Identify which cell holds the provided text, then report its [x, y] central coordinate. 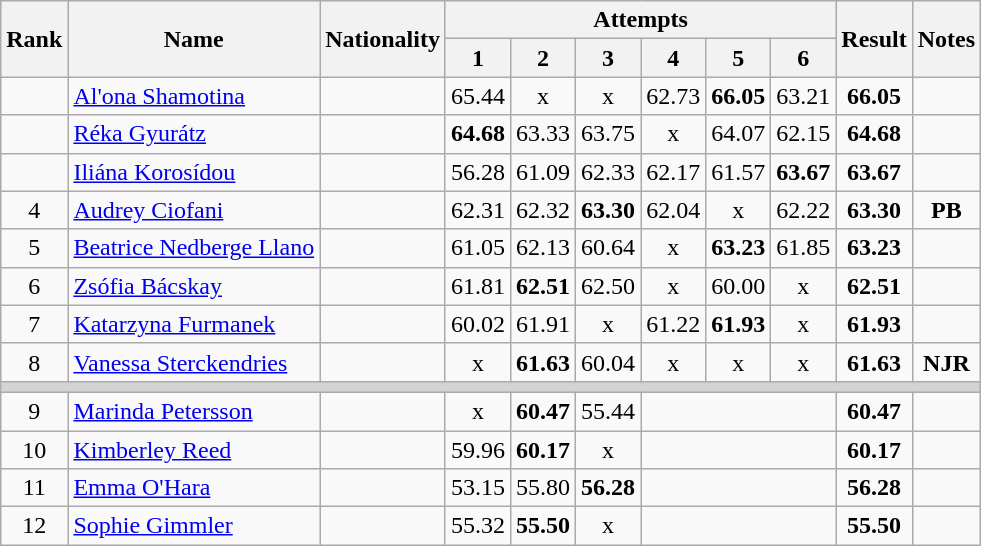
Beatrice Nedberge Llano [194, 248]
8 [34, 362]
2 [542, 58]
PB [946, 210]
7 [34, 324]
65.44 [478, 96]
64.07 [738, 134]
61.85 [804, 248]
NJR [946, 362]
62.22 [804, 210]
63.33 [542, 134]
61.22 [674, 324]
Attempts [640, 20]
9 [34, 411]
Nationality [383, 39]
55.80 [542, 488]
11 [34, 488]
62.50 [608, 286]
3 [608, 58]
62.04 [674, 210]
61.05 [478, 248]
55.32 [478, 526]
60.64 [608, 248]
60.02 [478, 324]
60.00 [738, 286]
62.17 [674, 172]
62.15 [804, 134]
63.75 [608, 134]
12 [34, 526]
Name [194, 39]
Vanessa Sterckendries [194, 362]
Sophie Gimmler [194, 526]
62.73 [674, 96]
59.96 [478, 449]
Emma O'Hara [194, 488]
62.33 [608, 172]
10 [34, 449]
62.31 [478, 210]
Rank [34, 39]
1 [478, 58]
63.21 [804, 96]
Notes [946, 39]
Réka Gyurátz [194, 134]
62.13 [542, 248]
61.09 [542, 172]
Marinda Petersson [194, 411]
Kimberley Reed [194, 449]
55.44 [608, 411]
Result [874, 39]
61.57 [738, 172]
Katarzyna Furmanek [194, 324]
Iliána Korosídou [194, 172]
61.91 [542, 324]
61.81 [478, 286]
62.32 [542, 210]
Audrey Ciofani [194, 210]
60.04 [608, 362]
Zsófia Bácskay [194, 286]
53.15 [478, 488]
Al'ona Shamotina [194, 96]
